Capture the cell that displays the provided text and extract its [X, Y] central coordinate. 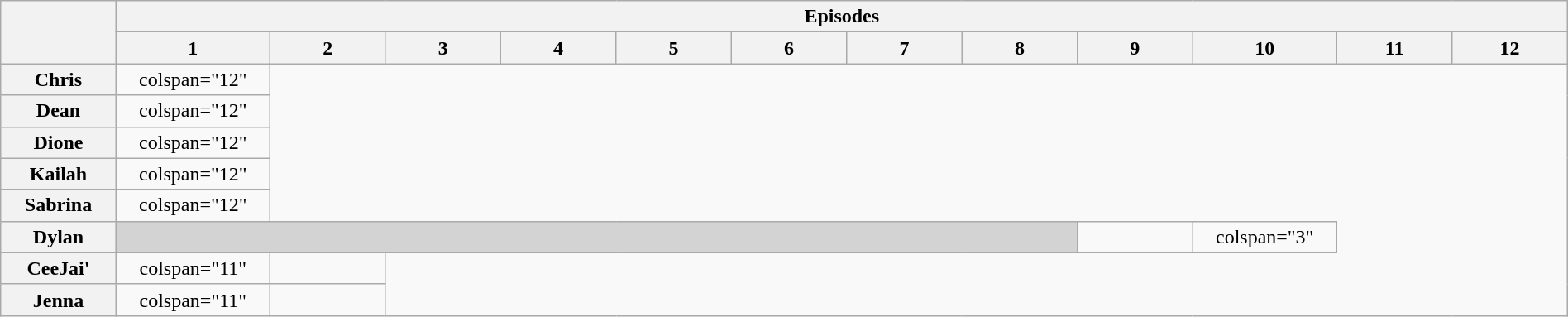
Dylan [58, 237]
CeeJai' [58, 268]
4 [557, 48]
colspan="3" [1264, 237]
9 [1135, 48]
8 [1019, 48]
6 [789, 48]
Episodes [842, 17]
Chris [58, 79]
Jenna [58, 300]
10 [1264, 48]
1 [193, 48]
7 [905, 48]
Dean [58, 111]
Kailah [58, 174]
11 [1394, 48]
Sabrina [58, 205]
3 [443, 48]
5 [673, 48]
2 [327, 48]
Dione [58, 142]
12 [1510, 48]
